Pinpoint the cell where the given text exists, returning its [x, y] midpoint coordinate. 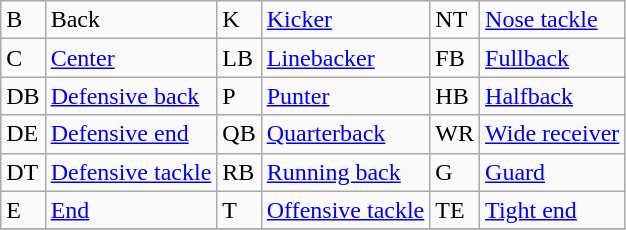
HB [455, 96]
Quarterback [346, 134]
TE [455, 210]
Running back [346, 172]
Halfback [552, 96]
End [131, 210]
Wide receiver [552, 134]
DT [23, 172]
LB [239, 58]
Center [131, 58]
RB [239, 172]
QB [239, 134]
Defensive end [131, 134]
K [239, 20]
Linebacker [346, 58]
T [239, 210]
Defensive back [131, 96]
DE [23, 134]
G [455, 172]
DB [23, 96]
Guard [552, 172]
B [23, 20]
FB [455, 58]
P [239, 96]
NT [455, 20]
Defensive tackle [131, 172]
Back [131, 20]
Kicker [346, 20]
E [23, 210]
C [23, 58]
WR [455, 134]
Fullback [552, 58]
Nose tackle [552, 20]
Tight end [552, 210]
Punter [346, 96]
Offensive tackle [346, 210]
